Extract the (X, Y) coordinate from the center of the cell holding the provided text.  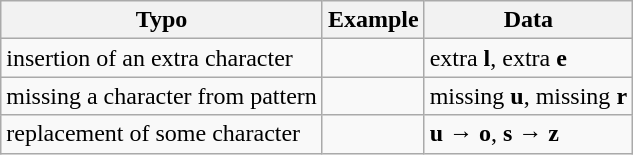
extra l, extra e (528, 58)
u → o, s → z (528, 134)
Typo (162, 20)
Data (528, 20)
missing a character from pattern (162, 96)
missing u, missing r (528, 96)
replacement of some character (162, 134)
insertion of an extra character (162, 58)
Example (373, 20)
